Find where the given text appears and provide that cell's center as (X, Y) coordinate. 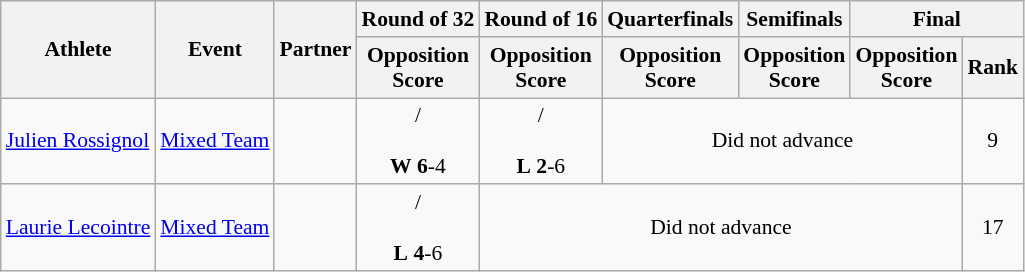
/ W 6-4 (418, 142)
Athlete (78, 50)
/ L 4-6 (418, 228)
9 (992, 142)
Round of 16 (540, 19)
Final (936, 19)
Julien Rossignol (78, 142)
Laurie Lecointre (78, 228)
/ L 2-6 (540, 142)
Round of 32 (418, 19)
Quarterfinals (670, 19)
Partner (315, 50)
Event (214, 50)
Semifinals (794, 19)
Rank (992, 68)
17 (992, 228)
